Scan for the cell matching the given text and deliver its [x, y] coordinate at center. 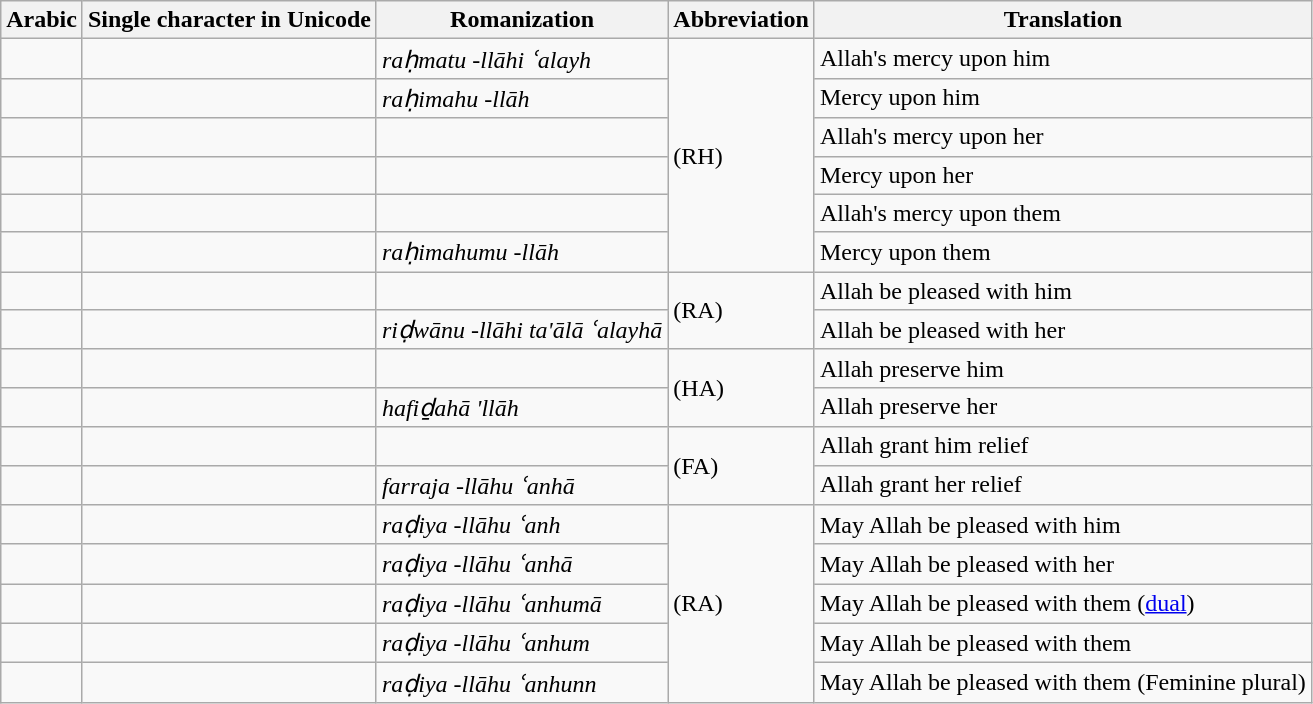
farraja -llāhu ʿanhā [522, 485]
raḍiya -llāhu ʿanhā [522, 564]
Allah's mercy upon them [1062, 213]
Allah's mercy upon her [1062, 137]
Allah preserve him [1062, 368]
Romanization [522, 20]
Allah be pleased with him [1062, 291]
May Allah be pleased with them (Feminine plural) [1062, 683]
raḍiya -llāhu ʿanhunn [522, 683]
Mercy upon her [1062, 175]
(HA) [742, 388]
May Allah be pleased with her [1062, 564]
(FA) [742, 466]
riḍwānu -llāhi ta'ālā ʿalayhā [522, 330]
May Allah be pleased with them (dual) [1062, 604]
Single character in Unicode [229, 20]
hafiḏahā 'llāh [522, 407]
raḥimahu -llāh [522, 98]
raḥmatu -llāhi ʿalayh [522, 59]
raḥimahumu -llāh [522, 252]
raḍiya -llāhu ʿanh [522, 525]
Allah preserve her [1062, 407]
Translation [1062, 20]
Allah's mercy upon him [1062, 59]
Allah be pleased with her [1062, 330]
May Allah be pleased with them [1062, 643]
raḍiya -llāhu ʿanhumā [522, 604]
Abbreviation [742, 20]
Allah grant him relief [1062, 446]
Mercy upon them [1062, 252]
(RH) [742, 156]
Allah grant her relief [1062, 485]
raḍiya -llāhu ʿanhum [522, 643]
Mercy upon him [1062, 98]
May Allah be pleased with him [1062, 525]
Arabic [42, 20]
